Provide the [X, Y] coordinate of the cell's center where the given text is located.  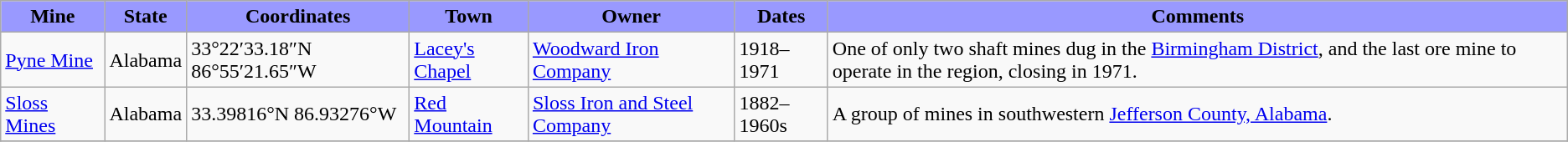
Town [469, 17]
One of only two shaft mines dug in the Birmingham District, and the last ore mine to operate in the region, closing in 1971. [1198, 60]
Comments [1198, 17]
1918–1971 [781, 60]
1882–1960s [781, 114]
Owner [632, 17]
Lacey's Chapel [469, 60]
Dates [781, 17]
A group of mines in southwestern Jefferson County, Alabama. [1198, 114]
State [146, 17]
Pyne Mine [53, 60]
33°22′33.18″N 86°55′21.65″W [298, 60]
Woodward Iron Company [632, 60]
Sloss Mines [53, 114]
Mine [53, 17]
Sloss Iron and Steel Company [632, 114]
Red Mountain [469, 114]
Coordinates [298, 17]
33.39816°N 86.93276°W [298, 114]
